Detect which cell encompasses the target text, then output its [x, y] center coordinate. 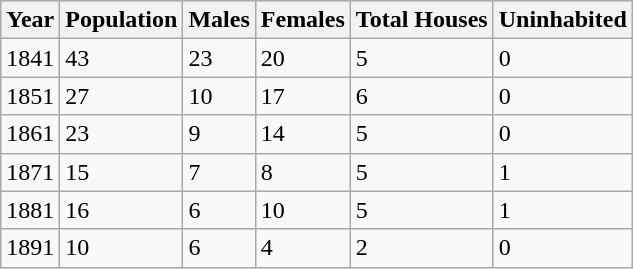
Total Houses [422, 20]
27 [122, 96]
15 [122, 172]
1851 [30, 96]
Males [219, 20]
1871 [30, 172]
Uninhabited [562, 20]
17 [302, 96]
8 [302, 172]
Females [302, 20]
1891 [30, 248]
1881 [30, 210]
1861 [30, 134]
Year [30, 20]
20 [302, 58]
7 [219, 172]
2 [422, 248]
1841 [30, 58]
Population [122, 20]
16 [122, 210]
9 [219, 134]
4 [302, 248]
14 [302, 134]
43 [122, 58]
